Detect which cell encompasses the target text, then output its [x, y] center coordinate. 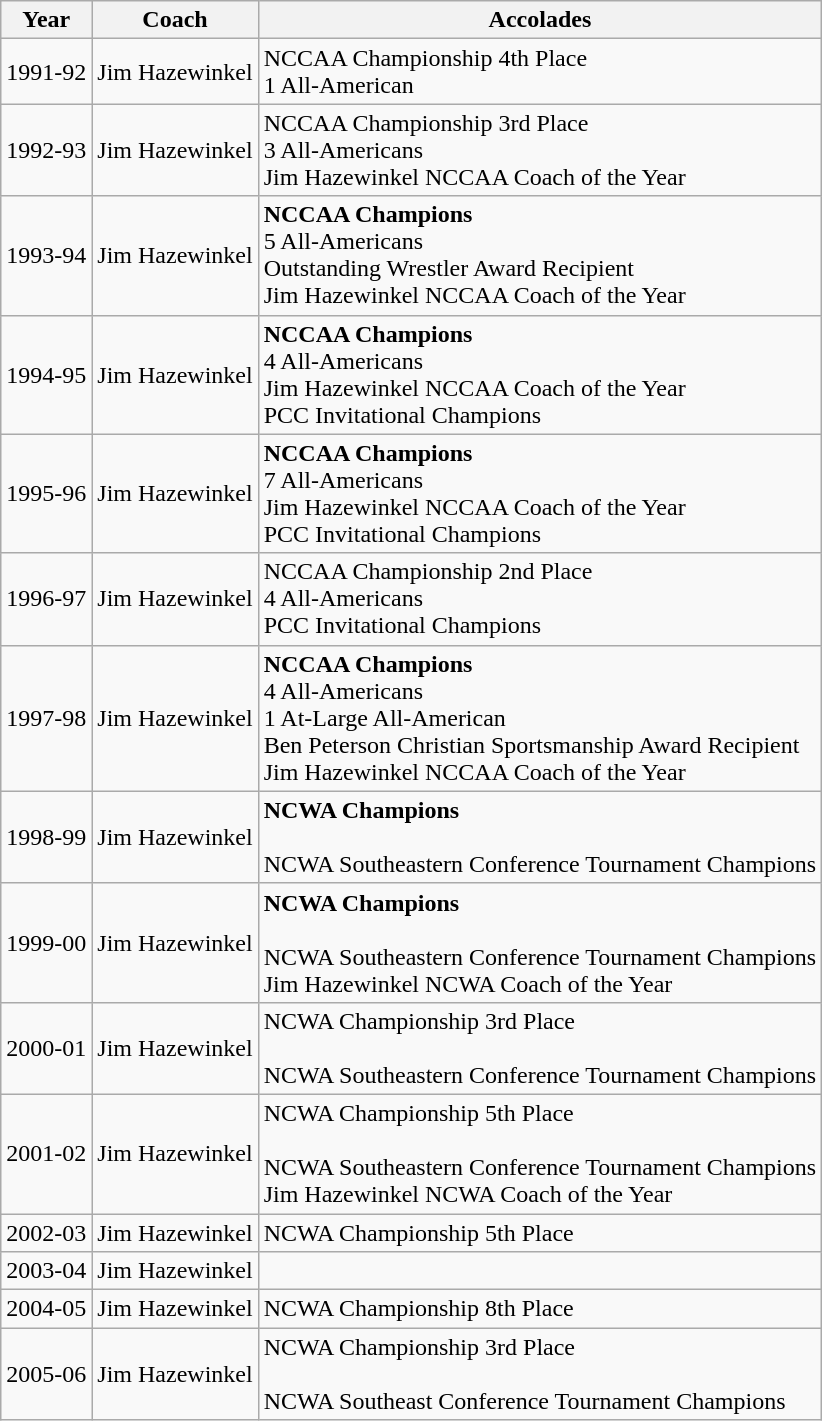
NCCAA Championship 4th Place1 All-American [540, 72]
NCWA Champions NCWA Southeastern Conference Tournament Champions [540, 837]
1997-98 [46, 718]
2004-05 [46, 1309]
2001-02 [46, 1154]
1996-97 [46, 599]
NCCAA Championship 2nd Place4 All-Americans PCC Invitational Champions [540, 599]
NCWA Championship 3rd Place NCWA Southeastern Conference Tournament Champions [540, 1048]
NCCAA Championship 3rd Place3 All-Americans Jim Hazewinkel NCCAA Coach of the Year [540, 150]
NCWA Champions NCWA Southeastern Conference Tournament Champions Jim Hazewinkel NCWA Coach of the Year [540, 942]
NCCAA Champions4 All-Americans 1 At-Large All-American Ben Peterson Christian Sportsmanship Award Recipient Jim Hazewinkel NCCAA Coach of the Year [540, 718]
NCWA Championship 3rd Place NCWA Southeast Conference Tournament Champions [540, 1374]
1995-96 [46, 494]
NCWA Championship 5th Place NCWA Southeastern Conference Tournament Champions Jim Hazewinkel NCWA Coach of the Year [540, 1154]
1991-92 [46, 72]
NCCAA Champions5 All-Americans Outstanding Wrestler Award Recipient Jim Hazewinkel NCCAA Coach of the Year [540, 256]
1992-93 [46, 150]
2003-04 [46, 1271]
2002-03 [46, 1233]
Accolades [540, 20]
1998-99 [46, 837]
Coach [175, 20]
2000-01 [46, 1048]
1999-00 [46, 942]
Year [46, 20]
NCWA Championship 8th Place [540, 1309]
NCWA Championship 5th Place [540, 1233]
1994-95 [46, 374]
2005-06 [46, 1374]
NCCAA Champions7 All-Americans Jim Hazewinkel NCCAA Coach of the Year PCC Invitational Champions [540, 494]
NCCAA Champions4 All-Americans Jim Hazewinkel NCCAA Coach of the Year PCC Invitational Champions [540, 374]
1993-94 [46, 256]
